Return (X, Y) of the center of cell containing provided text 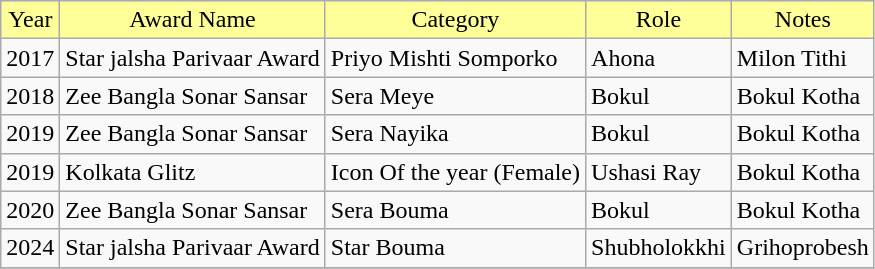
2020 (30, 210)
Award Name (192, 20)
Kolkata Glitz (192, 172)
2018 (30, 96)
Year (30, 20)
Sera Meye (455, 96)
Notes (802, 20)
Category (455, 20)
Milon Tithi (802, 58)
Role (659, 20)
Icon Of the year (Female) (455, 172)
Star Bouma (455, 248)
Sera Nayika (455, 134)
Ahona (659, 58)
Ushasi Ray (659, 172)
2024 (30, 248)
Grihoprobesh (802, 248)
Shubholokkhi (659, 248)
Priyo Mishti Somporko (455, 58)
2017 (30, 58)
Sera Bouma (455, 210)
